Identify which cell holds the provided text, then report its [X, Y] central coordinate. 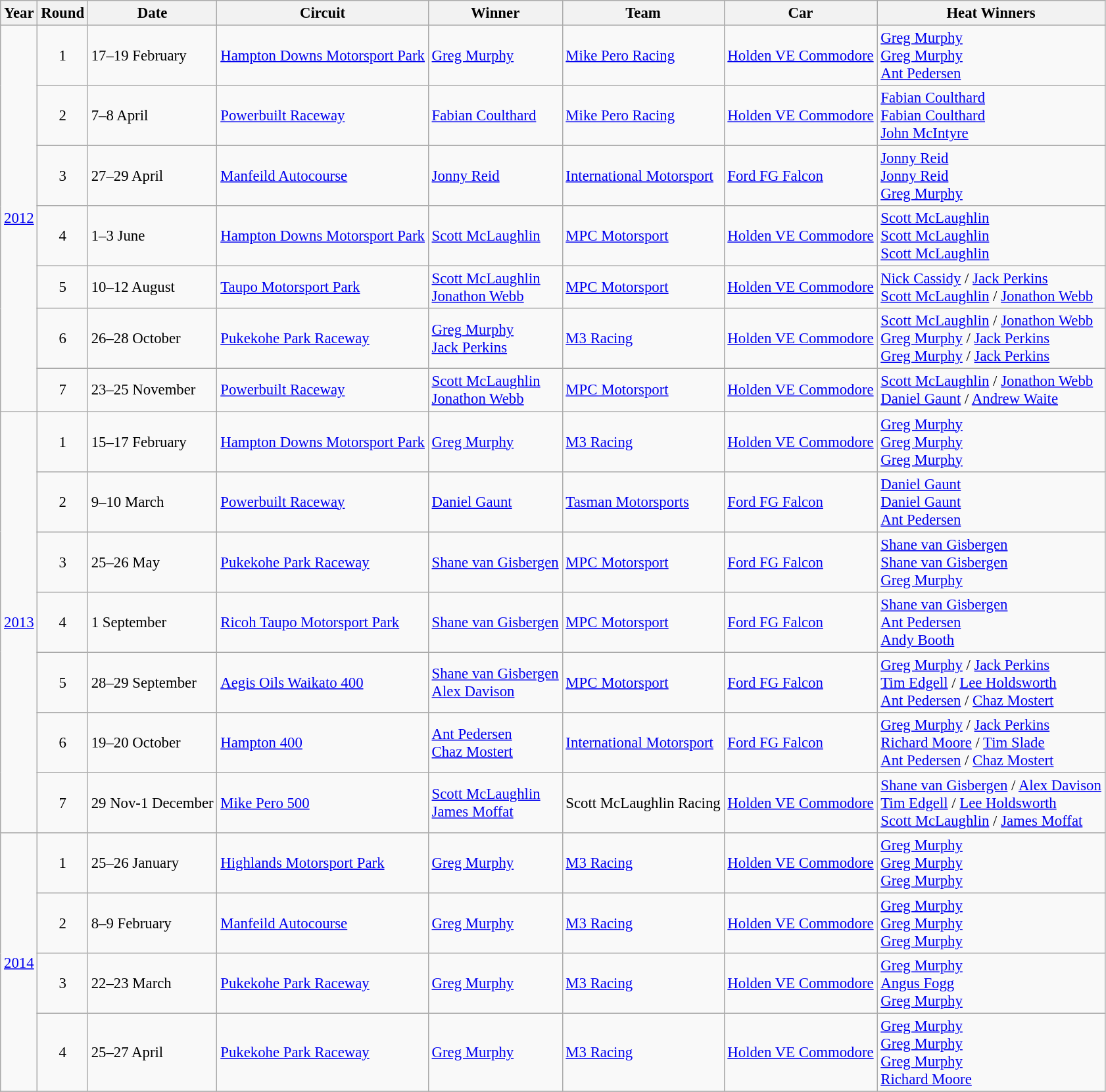
28–29 September [153, 682]
8–9 February [153, 923]
Fabian Coulthard [495, 116]
Highlands Motorsport Park [322, 863]
Circuit [322, 13]
29 Nov-1 December [153, 803]
Ant PedersenChaz Mostert [495, 743]
Scott McLaughlinScott McLaughlinScott McLaughlin [991, 236]
Winner [495, 13]
Greg MurphyJack Perkins [495, 339]
Greg MurphyGreg MurphyGreg MurphyRichard Moore [991, 1053]
25–26 January [153, 863]
Jonny Reid [495, 176]
9–10 March [153, 502]
Team [643, 13]
Year [19, 13]
Scott McLaughlinJames Moffat [495, 803]
Greg MurphyGreg MurphyAnt Pedersen [991, 56]
17–19 February [153, 56]
Round [62, 13]
Jonny ReidJonny ReidGreg Murphy [991, 176]
Date [153, 13]
25–26 May [153, 562]
Greg MurphyAngus FoggGreg Murphy [991, 984]
Mike Pero 500 [322, 803]
Aegis Oils Waikato 400 [322, 682]
Scott McLaughlin Racing [643, 803]
Heat Winners [991, 13]
Shane van GisbergenShane van GisbergenGreg Murphy [991, 562]
7–8 April [153, 116]
Greg Murphy / Jack PerkinsTim Edgell / Lee HoldsworthAnt Pedersen / Chaz Mostert [991, 682]
15–17 February [153, 442]
25–27 April [153, 1053]
1 September [153, 622]
10–12 August [153, 288]
Greg Murphy / Jack PerkinsRichard Moore / Tim SladeAnt Pedersen / Chaz Mostert [991, 743]
1–3 June [153, 236]
26–28 October [153, 339]
Daniel Gaunt [495, 502]
Hampton 400 [322, 743]
Ricoh Taupo Motorsport Park [322, 622]
Tasman Motorsports [643, 502]
Taupo Motorsport Park [322, 288]
2012 [19, 218]
19–20 October [153, 743]
Car [801, 13]
Scott McLaughlin / Jonathon WebbDaniel Gaunt / Andrew Waite [991, 391]
22–23 March [153, 984]
Scott McLaughlin / Jonathon WebbGreg Murphy / Jack Perkins Greg Murphy / Jack Perkins [991, 339]
Nick Cassidy / Jack PerkinsScott McLaughlin / Jonathon Webb [991, 288]
27–29 April [153, 176]
2014 [19, 962]
Daniel GauntDaniel GauntAnt Pedersen [991, 502]
Shane van GisbergenAlex Davison [495, 682]
Scott McLaughlin [495, 236]
2013 [19, 622]
Fabian CoulthardFabian CoulthardJohn McIntyre [991, 116]
Shane van GisbergenAnt PedersenAndy Booth [991, 622]
Shane van Gisbergen / Alex DavisonTim Edgell / Lee HoldsworthScott McLaughlin / James Moffat [991, 803]
23–25 November [153, 391]
